Extract the [X, Y] coordinate from the center of the cell holding the provided text.  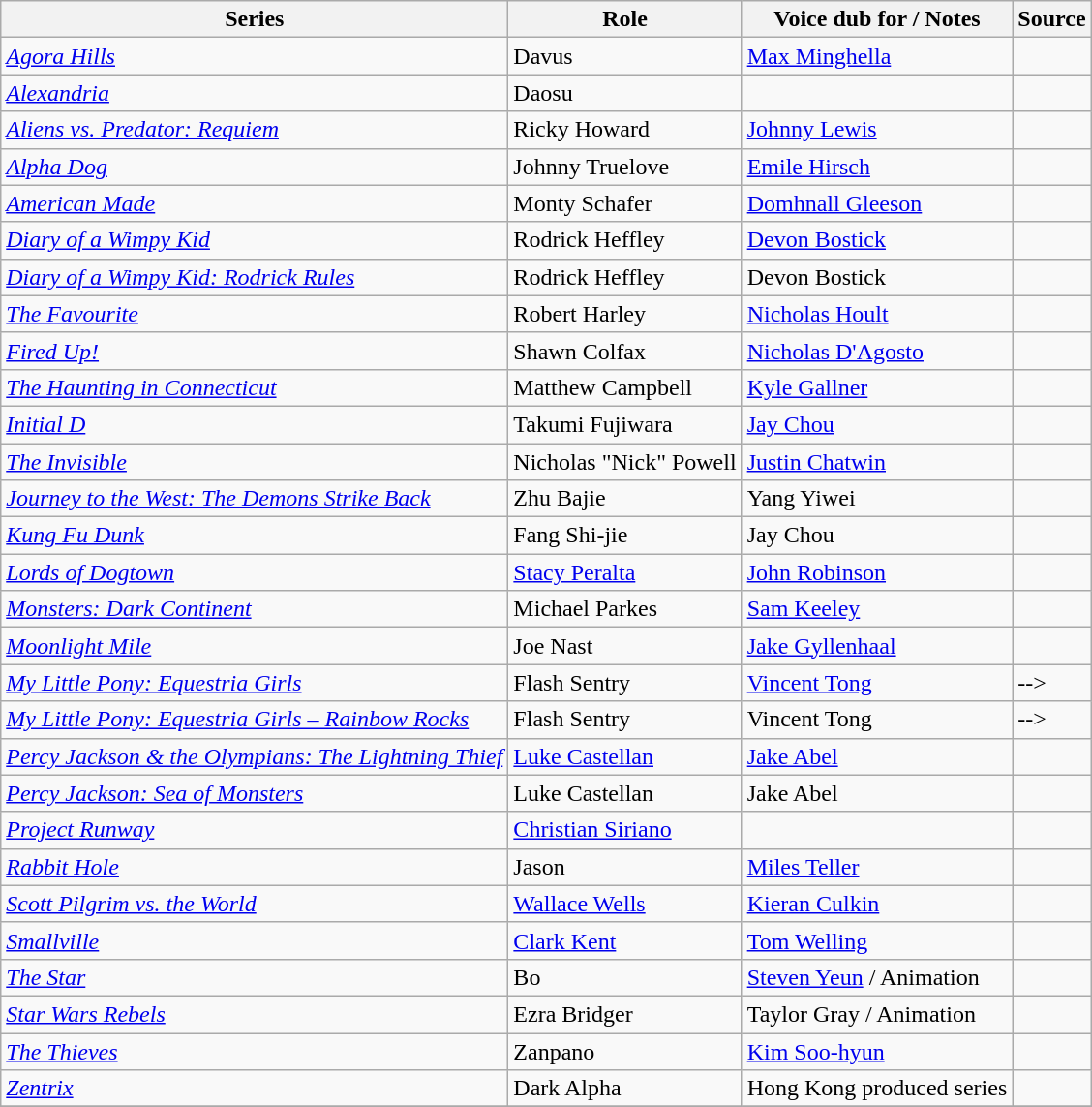
Max Minghella [877, 56]
Emile Hirsch [877, 167]
Aliens vs. Predator: Requiem [255, 130]
Alpha Dog [255, 167]
Daosu [625, 93]
Nicholas D'Agosto [877, 351]
The Favourite [255, 314]
Stacy Peralta [625, 572]
Diary of a Wimpy Kid: Rodrick Rules [255, 277]
Kim Soo-hyun [877, 1051]
Percy Jackson: Sea of Monsters [255, 793]
Robert Harley [625, 314]
Tom Welling [877, 940]
Project Runway [255, 830]
Kung Fu Dunk [255, 536]
Matthew Campbell [625, 387]
Justin Chatwin [877, 462]
Kieran Culkin [877, 904]
Moonlight Mile [255, 646]
John Robinson [877, 572]
Yang Yiwei [877, 499]
Jason [625, 867]
Shawn Colfax [625, 351]
Domhnall Gleeson [877, 203]
Zanpano [625, 1051]
Johnny Truelove [625, 167]
Taylor Gray / Animation [877, 1014]
Hong Kong produced series [877, 1089]
Christian Siriano [625, 830]
Wallace Wells [625, 904]
Dark Alpha [625, 1089]
Joe Nast [625, 646]
Johnny Lewis [877, 130]
Davus [625, 56]
Star Wars Rebels [255, 1014]
Lords of Dogtown [255, 572]
My Little Pony: Equestria Girls – Rainbow Rocks [255, 720]
The Thieves [255, 1051]
Agora Hills [255, 56]
Kyle Gallner [877, 387]
Zhu Bajie [625, 499]
Series [255, 19]
My Little Pony: Equestria Girls [255, 683]
Clark Kent [625, 940]
Scott Pilgrim vs. the World [255, 904]
Steven Yeun / Animation [877, 977]
Alexandria [255, 93]
The Invisible [255, 462]
Percy Jackson & the Olympians: The Lightning Thief [255, 756]
The Haunting in Connecticut [255, 387]
Journey to the West: The Demons Strike Back [255, 499]
Nicholas Hoult [877, 314]
Fired Up! [255, 351]
Bo [625, 977]
Nicholas "Nick" Powell [625, 462]
Ricky Howard [625, 130]
Initial D [255, 424]
The Star [255, 977]
Monsters: Dark Continent [255, 609]
Ezra Bridger [625, 1014]
Miles Teller [877, 867]
Diary of a Wimpy Kid [255, 240]
American Made [255, 203]
Voice dub for / Notes [877, 19]
Smallville [255, 940]
Monty Schafer [625, 203]
Jake Gyllenhaal [877, 646]
Rabbit Hole [255, 867]
Zentrix [255, 1089]
Fang Shi-jie [625, 536]
Source [1051, 19]
Michael Parkes [625, 609]
Sam Keeley [877, 609]
Role [625, 19]
Takumi Fujiwara [625, 424]
